Identify which cell holds the provided text, then report its [X, Y] central coordinate. 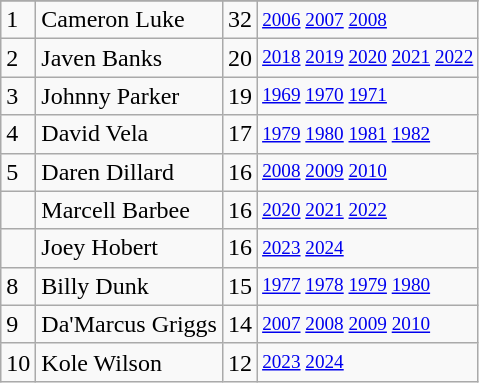
2020 2021 2022 [368, 210]
14 [240, 324]
2008 2009 2010 [368, 172]
2006 2007 2008 [368, 20]
David Vela [130, 134]
15 [240, 286]
20 [240, 58]
10 [18, 362]
1969 1970 1971 [368, 96]
Joey Hobert [130, 248]
32 [240, 20]
3 [18, 96]
Da'Marcus Griggs [130, 324]
9 [18, 324]
Marcell Barbee [130, 210]
2 [18, 58]
1 [18, 20]
1979 1980 1981 1982 [368, 134]
5 [18, 172]
17 [240, 134]
8 [18, 286]
Javen Banks [130, 58]
4 [18, 134]
Johnny Parker [130, 96]
Billy Dunk [130, 286]
12 [240, 362]
2018 2019 2020 2021 2022 [368, 58]
Cameron Luke [130, 20]
2007 2008 2009 2010 [368, 324]
Kole Wilson [130, 362]
19 [240, 96]
Daren Dillard [130, 172]
1977 1978 1979 1980 [368, 286]
